Provide the (x, y) coordinate of the cell's center where the given text is located.  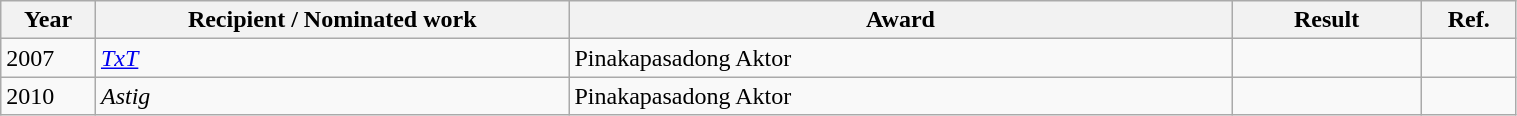
2007 (48, 58)
Recipient / Nominated work (332, 20)
Ref. (1468, 20)
TxT (332, 58)
Year (48, 20)
Result (1326, 20)
2010 (48, 96)
Award (900, 20)
Astig (332, 96)
